Capture the cell that displays the provided text and extract its (x, y) central coordinate. 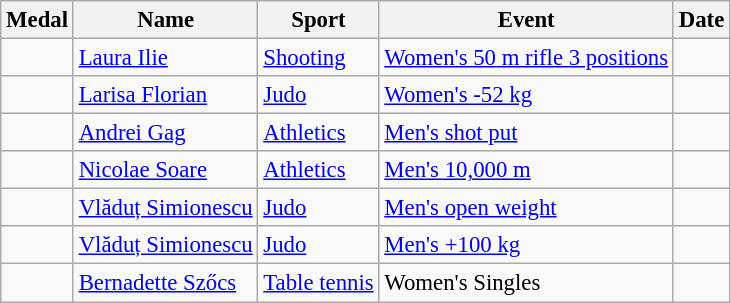
Medal (38, 20)
Event (526, 20)
Men's shot put (526, 133)
Men's open weight (526, 208)
Larisa Florian (166, 95)
Men's +100 kg (526, 245)
Laura Ilie (166, 58)
Bernadette Szőcs (166, 283)
Name (166, 20)
Nicolae Soare (166, 170)
Women's 50 m rifle 3 positions (526, 58)
Shooting (318, 58)
Sport (318, 20)
Women's -52 kg (526, 95)
Table tennis (318, 283)
Men's 10,000 m (526, 170)
Date (701, 20)
Women's Singles (526, 283)
Andrei Gag (166, 133)
